From the cell containing the given text, extract its center point as (x, y) coordinate. 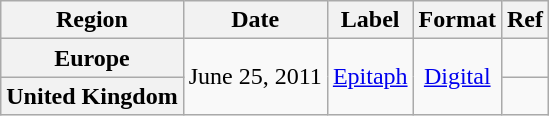
Date (255, 20)
United Kingdom (92, 96)
Epitaph (370, 77)
June 25, 2011 (255, 77)
Region (92, 20)
Europe (92, 58)
Format (457, 20)
Digital (457, 77)
Label (370, 20)
Ref (524, 20)
